Locate the cell with the specified text and output its (x, y) center coordinate. 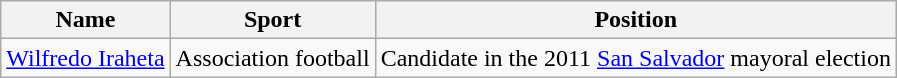
Position (636, 20)
Association football (272, 58)
Sport (272, 20)
Name (86, 20)
Wilfredo Iraheta (86, 58)
Candidate in the 2011 San Salvador mayoral election (636, 58)
